Scan for the cell matching the given text and deliver its [x, y] coordinate at center. 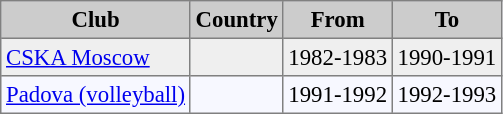
1990-1991 [446, 57]
CSKA Moscow [96, 57]
To [446, 20]
1992-1993 [446, 95]
Country [236, 20]
From [338, 20]
1982-1983 [338, 57]
Padova (volleyball) [96, 95]
1991-1992 [338, 95]
Club [96, 20]
